Output the [x, y] coordinate of the center of the cell containing the given text.  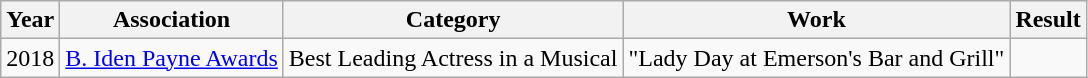
Result [1048, 20]
Best Leading Actress in a Musical [453, 58]
2018 [30, 58]
Work [816, 20]
B. Iden Payne Awards [172, 58]
"Lady Day at Emerson's Bar and Grill" [816, 58]
Year [30, 20]
Association [172, 20]
Category [453, 20]
